Determine the [X, Y] coordinate at the center of the cell enclosing the given text.  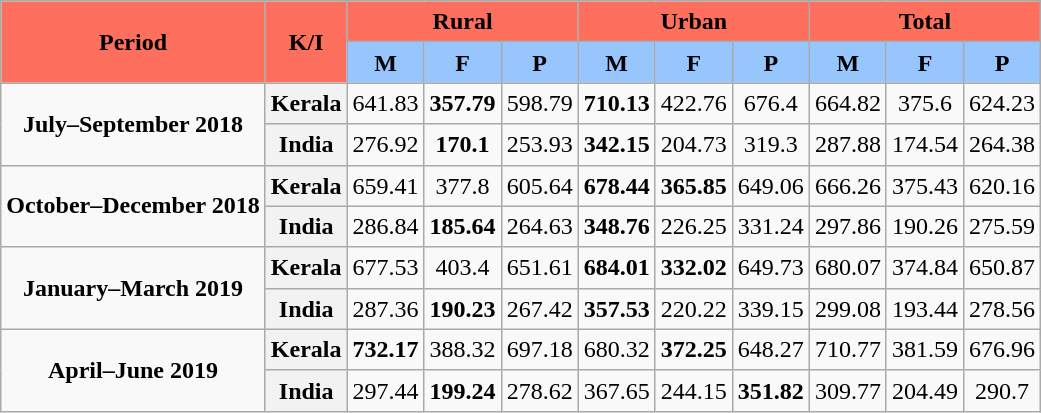
365.85 [694, 186]
286.84 [386, 226]
605.64 [540, 186]
375.6 [924, 104]
377.8 [462, 186]
170.1 [462, 144]
332.02 [694, 268]
676.96 [1002, 350]
641.83 [386, 104]
264.63 [540, 226]
732.17 [386, 350]
267.42 [540, 308]
648.27 [770, 350]
Urban [694, 22]
388.32 [462, 350]
650.87 [1002, 268]
666.26 [848, 186]
185.64 [462, 226]
Total [924, 22]
278.56 [1002, 308]
680.32 [616, 350]
199.24 [462, 390]
319.3 [770, 144]
381.59 [924, 350]
678.44 [616, 186]
676.4 [770, 104]
649.73 [770, 268]
309.77 [848, 390]
226.25 [694, 226]
367.65 [616, 390]
276.92 [386, 144]
299.08 [848, 308]
January–March 2019 [134, 288]
204.73 [694, 144]
374.84 [924, 268]
244.15 [694, 390]
297.86 [848, 226]
174.54 [924, 144]
287.88 [848, 144]
253.93 [540, 144]
July–September 2018 [134, 124]
290.7 [1002, 390]
620.16 [1002, 186]
Period [134, 42]
April–June 2019 [134, 370]
664.82 [848, 104]
677.53 [386, 268]
220.22 [694, 308]
190.23 [462, 308]
422.76 [694, 104]
624.23 [1002, 104]
348.76 [616, 226]
204.49 [924, 390]
351.82 [770, 390]
193.44 [924, 308]
659.41 [386, 186]
403.4 [462, 268]
598.79 [540, 104]
339.15 [770, 308]
342.15 [616, 144]
275.59 [1002, 226]
710.77 [848, 350]
697.18 [540, 350]
287.36 [386, 308]
649.06 [770, 186]
264.38 [1002, 144]
684.01 [616, 268]
357.79 [462, 104]
651.61 [540, 268]
K/I [306, 42]
375.43 [924, 186]
680.07 [848, 268]
297.44 [386, 390]
Rural [462, 22]
710.13 [616, 104]
372.25 [694, 350]
331.24 [770, 226]
190.26 [924, 226]
October–December 2018 [134, 206]
278.62 [540, 390]
357.53 [616, 308]
